Identify which cell holds the provided text, then report its (X, Y) central coordinate. 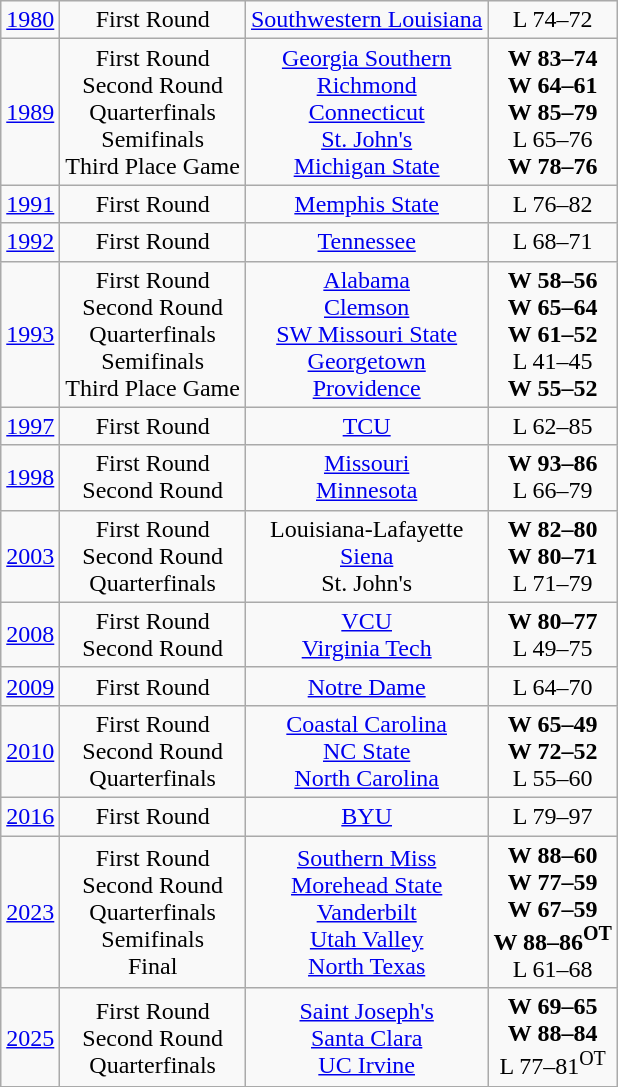
1980 (30, 20)
Memphis State (366, 204)
Louisiana-LafayetteSienaSt. John's (366, 556)
L 76–82 (553, 204)
MissouriMinnesota (366, 478)
2008 (30, 634)
1991 (30, 204)
Southern MissMorehead StateVanderbiltUtah ValleyNorth Texas (366, 912)
L 74–72 (553, 20)
Saint Joseph's Santa ClaraUC Irvine (366, 1038)
1992 (30, 242)
W 80–77L 49–75 (553, 634)
Notre Dame (366, 686)
2016 (30, 816)
Tennessee (366, 242)
1998 (30, 478)
W 88–60 W 77–59 W 67–59 W 88–86OT L 61–68 (553, 912)
W 65–49 W 72–52L 55–60 (553, 751)
W 93–86L 66–79 (553, 478)
AlabamaClemsonSW Missouri State GeorgetownProvidence (366, 334)
TCU (366, 426)
W 69–65 W 88–84L 77–81OT (553, 1038)
L 64–70 (553, 686)
2009 (30, 686)
VCUVirginia Tech (366, 634)
Coastal CarolinaNC StateNorth Carolina (366, 751)
2010 (30, 751)
1997 (30, 426)
W 58–56W 65–64W 61–52L 41–45W 55–52 (553, 334)
Georgia SouthernRichmondConnecticutSt. John's Michigan State (366, 112)
2023 (30, 912)
First RoundSecond RoundQuarterfinalsSemifinalsFinal (153, 912)
L 79–97 (553, 816)
L 62–85 (553, 426)
W 82–80W 80–71L 71–79 (553, 556)
BYU (366, 816)
L 68–71 (553, 242)
W 83–74W 64–61W 85–79L 65–76W 78–76 (553, 112)
2025 (30, 1038)
2003 (30, 556)
1993 (30, 334)
Southwestern Louisiana (366, 20)
1989 (30, 112)
